Detect which cell encompasses the target text, then output its (X, Y) center coordinate. 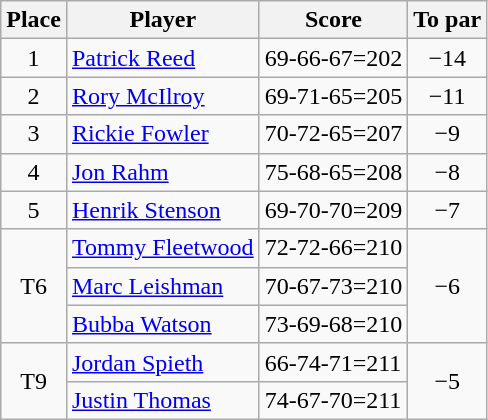
3 (34, 134)
Henrik Stenson (162, 210)
−14 (448, 58)
74-67-70=211 (334, 400)
T9 (34, 381)
−6 (448, 286)
4 (34, 172)
69-71-65=205 (334, 96)
Justin Thomas (162, 400)
To par (448, 20)
69-66-67=202 (334, 58)
70-67-73=210 (334, 286)
Score (334, 20)
−7 (448, 210)
73-69-68=210 (334, 324)
Jon Rahm (162, 172)
Bubba Watson (162, 324)
2 (34, 96)
−11 (448, 96)
Rory McIlroy (162, 96)
66-74-71=211 (334, 362)
−5 (448, 381)
Tommy Fleetwood (162, 248)
5 (34, 210)
72-72-66=210 (334, 248)
Place (34, 20)
Patrick Reed (162, 58)
Rickie Fowler (162, 134)
70-72-65=207 (334, 134)
Player (162, 20)
1 (34, 58)
Marc Leishman (162, 286)
69-70-70=209 (334, 210)
−9 (448, 134)
−8 (448, 172)
75-68-65=208 (334, 172)
Jordan Spieth (162, 362)
T6 (34, 286)
